Scan for the cell matching the given text and deliver its (x, y) coordinate at center. 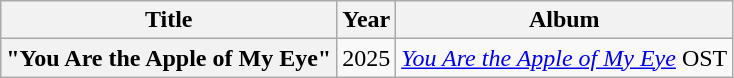
You Are the Apple of My Eye OST (564, 58)
"You Are the Apple of My Eye" (169, 58)
Year (366, 20)
2025 (366, 58)
Title (169, 20)
Album (564, 20)
